Detect which cell encompasses the target text, then output its [x, y] center coordinate. 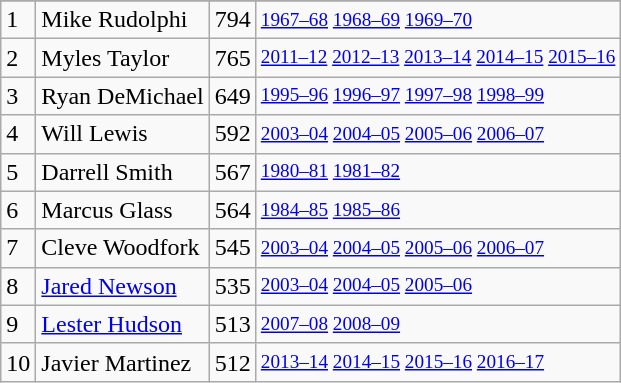
1967–68 1968–69 1969–70 [438, 20]
2011–12 2012–13 2013–14 2014–15 2015–16 [438, 58]
1995–96 1996–97 1997–98 1998–99 [438, 96]
1984–85 1985–86 [438, 210]
5 [18, 172]
Marcus Glass [122, 210]
9 [18, 324]
Ryan DeMichael [122, 96]
2007–08 2008–09 [438, 324]
Javier Martinez [122, 362]
545 [232, 248]
Will Lewis [122, 134]
4 [18, 134]
1980–81 1981–82 [438, 172]
513 [232, 324]
564 [232, 210]
7 [18, 248]
Jared Newson [122, 286]
Myles Taylor [122, 58]
512 [232, 362]
10 [18, 362]
8 [18, 286]
3 [18, 96]
1 [18, 20]
Darrell Smith [122, 172]
567 [232, 172]
649 [232, 96]
2003–04 2004–05 2005–06 [438, 286]
6 [18, 210]
Cleve Woodfork [122, 248]
2 [18, 58]
592 [232, 134]
2013–14 2014–15 2015–16 2016–17 [438, 362]
765 [232, 58]
Mike Rudolphi [122, 20]
794 [232, 20]
Lester Hudson [122, 324]
535 [232, 286]
